Return the [x, y] coordinate for the center point of the cell that contains the specified text.  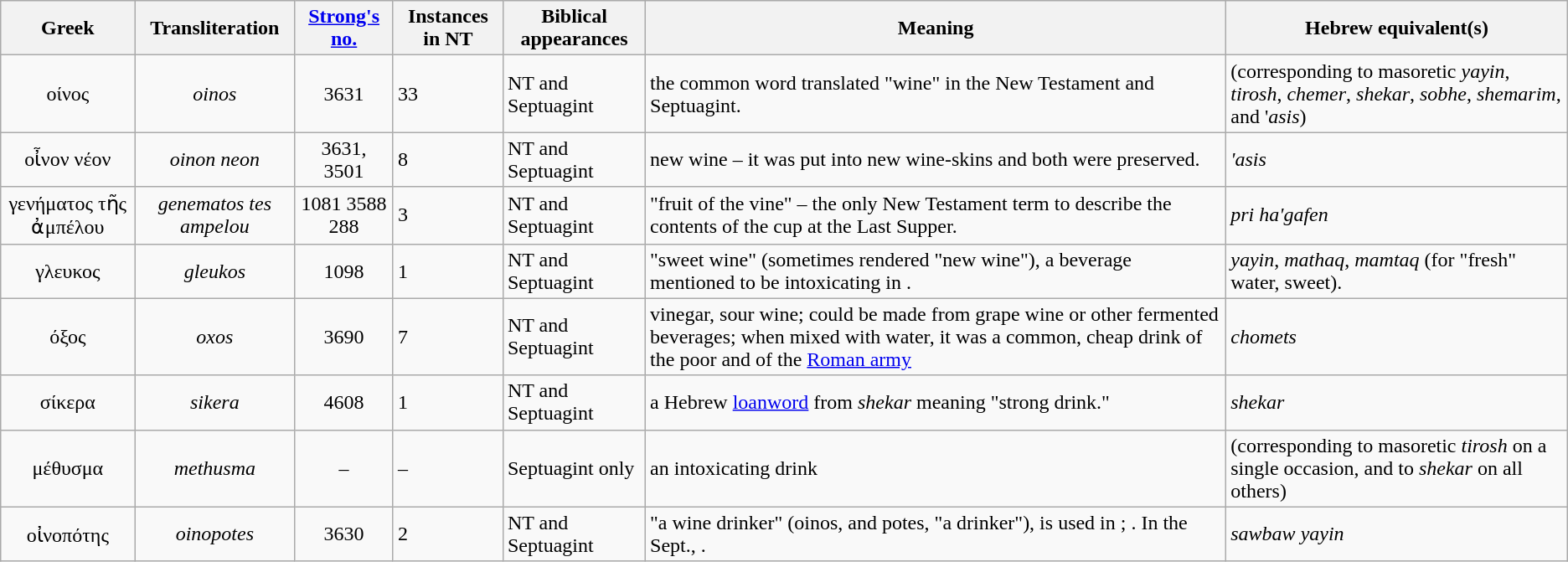
2 [447, 534]
γλευκος [68, 271]
oinos [214, 94]
Strong's no. [344, 28]
οἶνον νέον [68, 159]
3690 [344, 337]
Transliteration [214, 28]
shekar [1397, 402]
όξος [68, 337]
genematos tes ampelou [214, 215]
μέθυσμα [68, 468]
3631 [344, 94]
οἰνοπότης [68, 534]
γενήματος τῆς ἀμπέλου [68, 215]
the common word translated "wine" in the New Testament and Septuagint. [936, 94]
an intoxicating drink [936, 468]
yayin, mathaq, mamtaq (for "fresh" water, sweet). [1397, 271]
oxos [214, 337]
1098 [344, 271]
1081 3588 288 [344, 215]
7 [447, 337]
'asis [1397, 159]
Meaning [936, 28]
3630 [344, 534]
3 [447, 215]
"a wine drinker" (oinos, and potes, "a drinker"), is used in ; . In the Sept., . [936, 534]
gleukos [214, 271]
Biblical appearances [574, 28]
8 [447, 159]
"sweet wine" (sometimes rendered "new wine"), a beverage mentioned to be intoxicating in . [936, 271]
(corresponding to masoretic tirosh on a single occasion, and to shekar on all others) [1397, 468]
3631, 3501 [344, 159]
oinon neon [214, 159]
(corresponding to masoretic yayin, tirosh, chemer, shekar, sobhe, shemarim, and 'asis) [1397, 94]
new wine – it was put into new wine-skins and both were preserved. [936, 159]
a Hebrew loanword from shekar meaning "strong drink." [936, 402]
Hebrew equivalent(s) [1397, 28]
pri ha'gafen [1397, 215]
33 [447, 94]
sawbaw yayin [1397, 534]
Septuagint only [574, 468]
4608 [344, 402]
Greek [68, 28]
chomets [1397, 337]
σίκερα [68, 402]
sikera [214, 402]
methusma [214, 468]
oinopotes [214, 534]
Instances in NT [447, 28]
οίνος [68, 94]
"fruit of the vine" – the only New Testament term to describe the contents of the cup at the Last Supper. [936, 215]
